Find where the given text appears and provide that cell's center as (X, Y) coordinate. 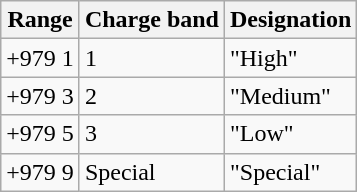
3 (152, 134)
"Special" (290, 172)
Designation (290, 20)
Range (40, 20)
"High" (290, 58)
"Low" (290, 134)
1 (152, 58)
2 (152, 96)
Charge band (152, 20)
+979 9 (40, 172)
+979 5 (40, 134)
Special (152, 172)
"Medium" (290, 96)
+979 3 (40, 96)
+979 1 (40, 58)
